Find where the given text appears and provide that cell's center as [X, Y] coordinate. 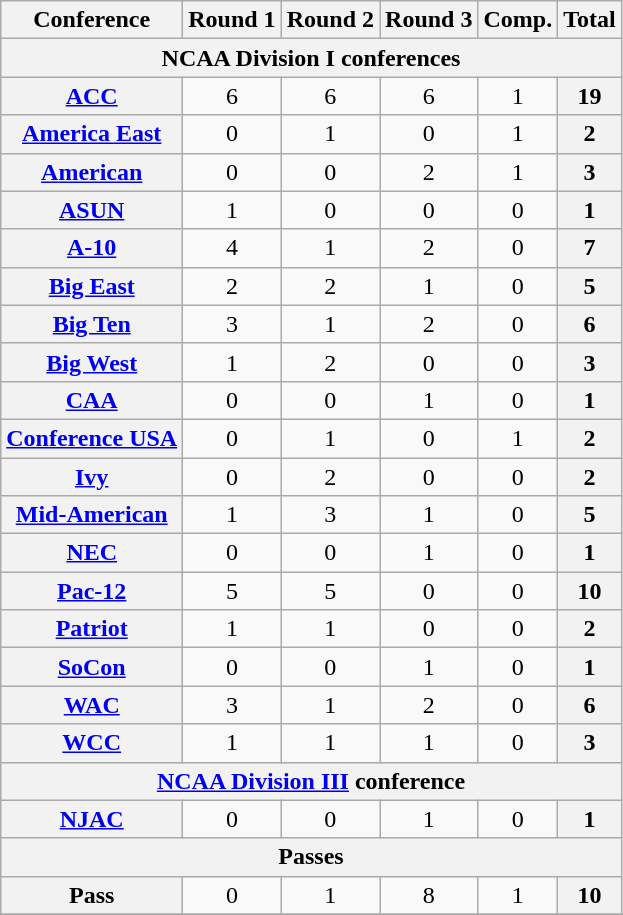
NEC [92, 553]
Big West [92, 362]
Comp. [518, 20]
Total [590, 20]
America East [92, 134]
NCAA Division III conference [312, 781]
A-10 [92, 248]
NCAA Division I conferences [312, 58]
ACC [92, 96]
7 [590, 248]
SoCon [92, 667]
WAC [92, 705]
Round 3 [429, 20]
Conference [92, 20]
Round 1 [232, 20]
Passes [312, 857]
Big East [92, 286]
CAA [92, 400]
Round 2 [330, 20]
8 [429, 895]
Ivy [92, 477]
NJAC [92, 819]
Patriot [92, 629]
ASUN [92, 210]
4 [232, 248]
Conference USA [92, 438]
WCC [92, 743]
Mid-American [92, 515]
American [92, 172]
Big Ten [92, 324]
Pass [92, 895]
19 [590, 96]
Pac-12 [92, 591]
